Output the [x, y] coordinate of the center of the cell containing the given text.  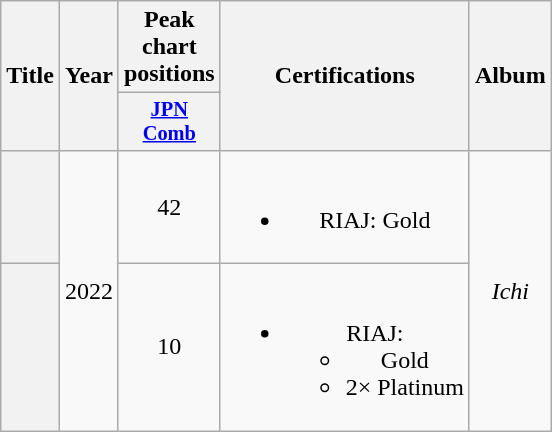
10 [169, 348]
Peak chart positions [169, 47]
Year [88, 76]
Ichi [510, 290]
RIAJ: Gold [344, 206]
RIAJ:Gold 2× Platinum [344, 348]
42 [169, 206]
Title [30, 76]
Album [510, 76]
JPNComb [169, 122]
Certifications [344, 76]
2022 [88, 290]
